Determine the (x, y) coordinate at the center of the cell enclosing the given text.  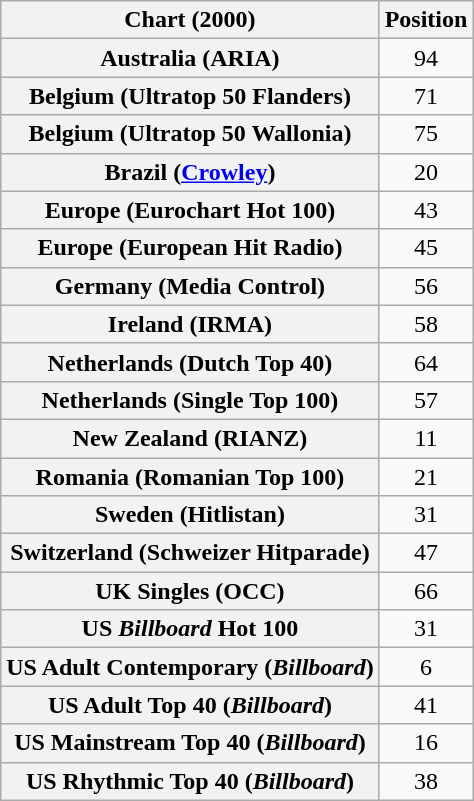
Europe (Eurochart Hot 100) (190, 210)
Brazil (Crowley) (190, 172)
US Billboard Hot 100 (190, 629)
58 (426, 324)
43 (426, 210)
US Adult Contemporary (Billboard) (190, 667)
47 (426, 553)
75 (426, 134)
Australia (ARIA) (190, 58)
New Zealand (RIANZ) (190, 438)
US Rhythmic Top 40 (Billboard) (190, 781)
56 (426, 286)
Chart (2000) (190, 20)
Ireland (IRMA) (190, 324)
41 (426, 705)
Belgium (Ultratop 50 Flanders) (190, 96)
Netherlands (Dutch Top 40) (190, 362)
UK Singles (OCC) (190, 591)
57 (426, 400)
16 (426, 743)
94 (426, 58)
20 (426, 172)
Belgium (Ultratop 50 Wallonia) (190, 134)
45 (426, 248)
11 (426, 438)
Switzerland (Schweizer Hitparade) (190, 553)
71 (426, 96)
Europe (European Hit Radio) (190, 248)
Position (426, 20)
64 (426, 362)
6 (426, 667)
US Adult Top 40 (Billboard) (190, 705)
Sweden (Hitlistan) (190, 515)
38 (426, 781)
Romania (Romanian Top 100) (190, 477)
Germany (Media Control) (190, 286)
21 (426, 477)
US Mainstream Top 40 (Billboard) (190, 743)
Netherlands (Single Top 100) (190, 400)
66 (426, 591)
